Capture the cell that displays the provided text and extract its [x, y] central coordinate. 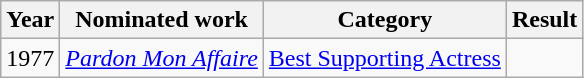
Nominated work [162, 20]
Result [544, 20]
1977 [30, 58]
Pardon Mon Affaire [162, 58]
Best Supporting Actress [384, 58]
Year [30, 20]
Category [384, 20]
